Pinpoint the cell where the given text exists, returning its (x, y) midpoint coordinate. 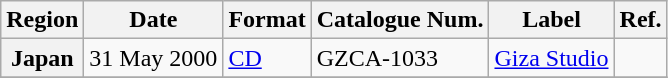
Giza Studio (552, 58)
Region (42, 20)
Ref. (640, 20)
Label (552, 20)
Date (154, 20)
31 May 2000 (154, 58)
GZCA-1033 (400, 58)
Catalogue Num. (400, 20)
Japan (42, 58)
Format (267, 20)
CD (267, 58)
